Identify which cell holds the provided text, then report its (X, Y) central coordinate. 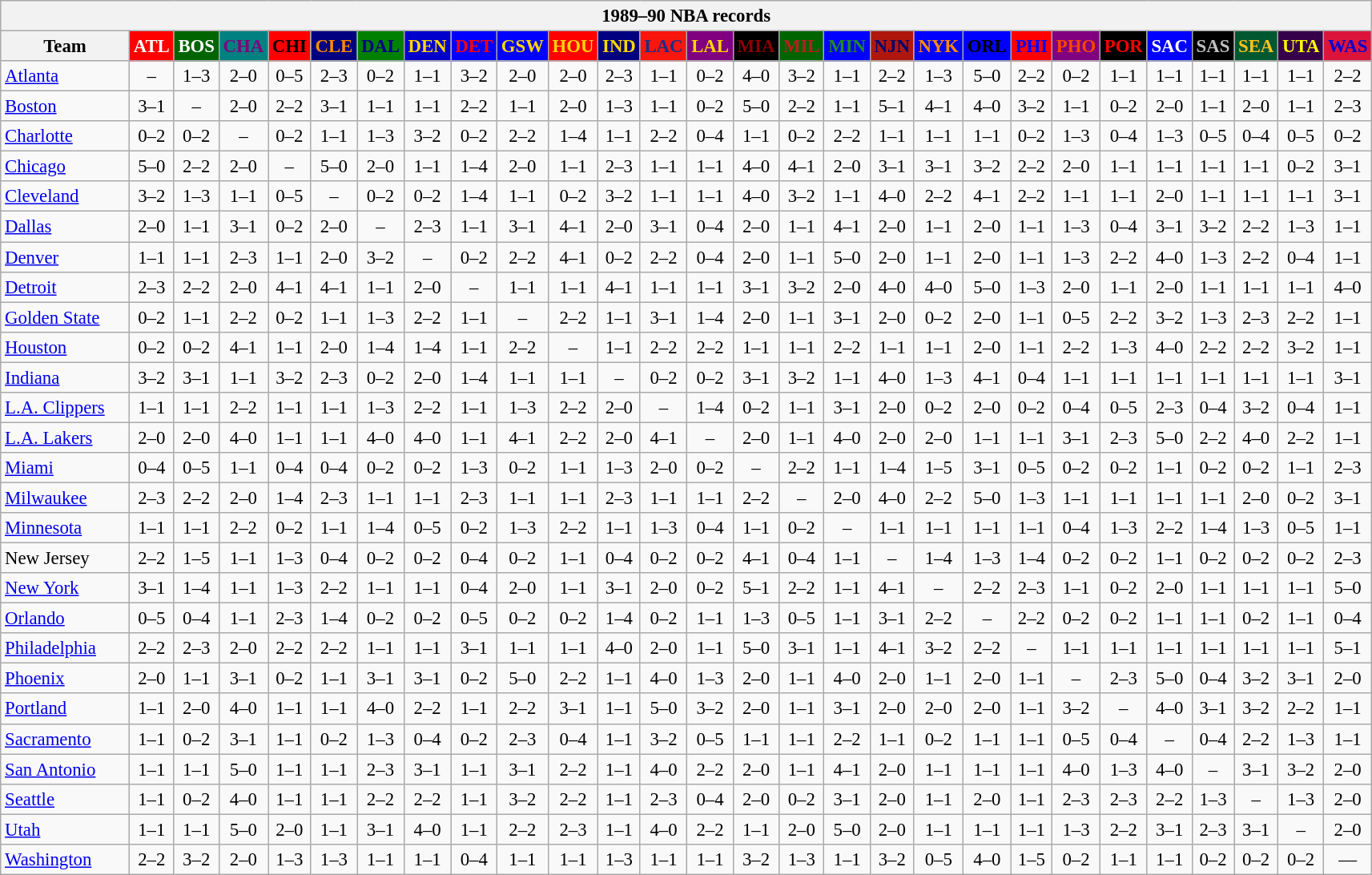
Dallas (66, 227)
SAC (1169, 46)
SEA (1256, 46)
Orlando (66, 619)
LAL (710, 46)
Houston (66, 347)
MIN (847, 46)
Philadelphia (66, 648)
HOU (573, 46)
Seattle (66, 799)
Milwaukee (66, 498)
WAS (1348, 46)
BOS (196, 46)
UTA (1301, 46)
Minnesota (66, 528)
CHI (289, 46)
Sacramento (66, 739)
CLE (333, 46)
Phoenix (66, 679)
PHO (1076, 46)
Portland (66, 709)
Indiana (66, 377)
L.A. Lakers (66, 437)
San Antonio (66, 769)
Washington (66, 860)
NYK (939, 46)
SAS (1213, 46)
Miami (66, 468)
GSW (522, 46)
New York (66, 588)
LAC (663, 46)
Golden State (66, 317)
Denver (66, 257)
IND (619, 46)
1989–90 NBA records (686, 16)
ATL (151, 46)
PHI (1032, 46)
DET (474, 46)
— (1348, 860)
DAL (381, 46)
Team (66, 46)
Detroit (66, 287)
New Jersey (66, 558)
MIA (756, 46)
CHA (243, 46)
ORL (987, 46)
POR (1123, 46)
Charlotte (66, 136)
L.A. Clippers (66, 408)
Boston (66, 107)
DEN (428, 46)
Utah (66, 829)
NJN (892, 46)
Cleveland (66, 196)
Atlanta (66, 76)
Chicago (66, 167)
MIL (802, 46)
